Capture the cell that displays the provided text and extract its [X, Y] central coordinate. 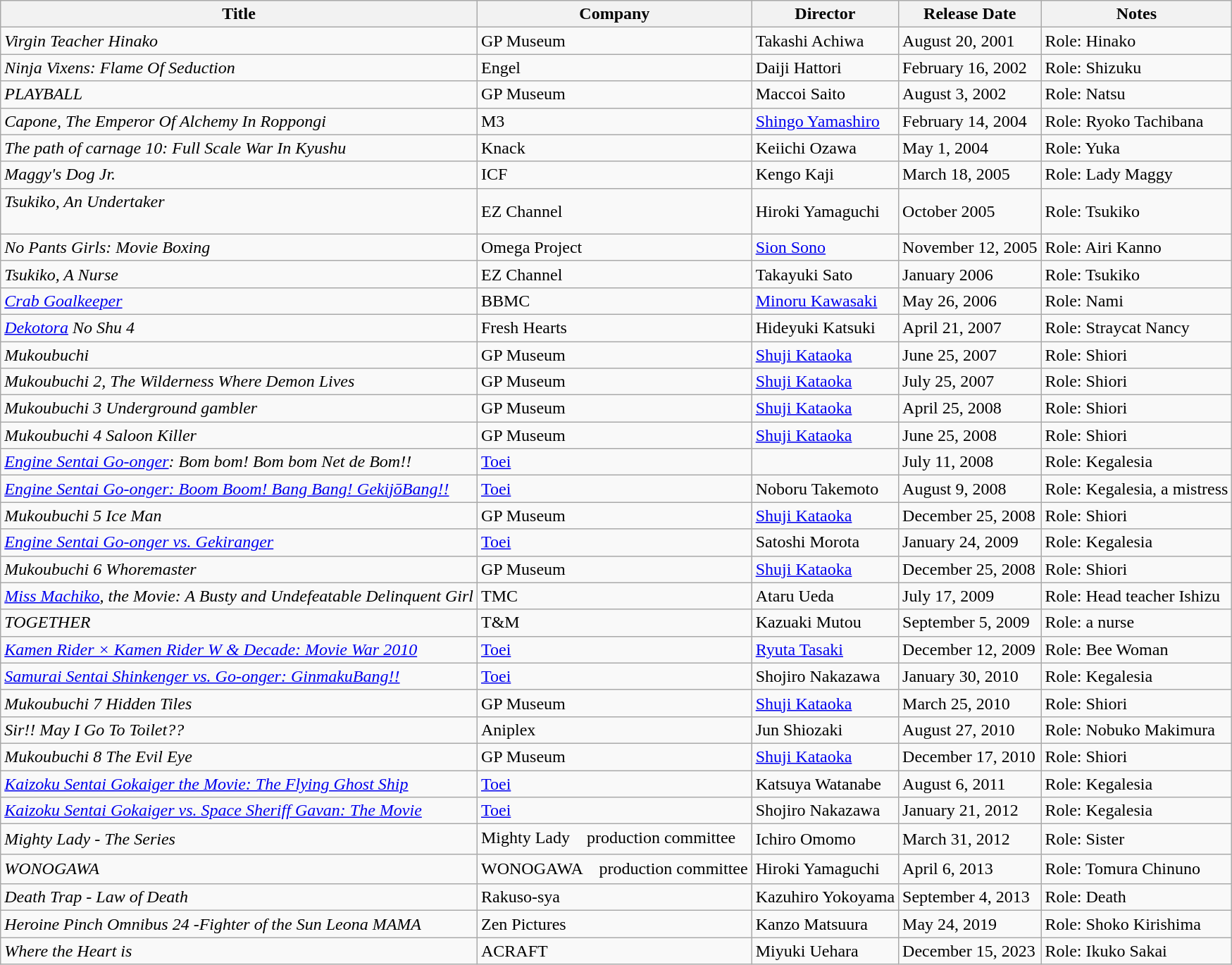
Title [239, 14]
Mukoubuchi [239, 354]
Role: Airi Kanno [1137, 247]
January 21, 2012 [970, 811]
Noboru Takemoto [825, 489]
August 3, 2002 [970, 94]
March 18, 2005 [970, 175]
Mukoubuchi 4 Saloon Killer [239, 435]
The path of carnage 10: Full Scale War In Kyushu [239, 148]
Engine Sentai Go-onger vs. Gekiranger [239, 542]
BBMC [614, 301]
Role: Ryoko Tachibana [1137, 121]
Capone, The Emperor Of Alchemy In Roppongi [239, 121]
No Pants Girls: Movie Boxing [239, 247]
January 30, 2010 [970, 676]
Death Trap - Law of Death [239, 897]
August 20, 2001 [970, 41]
July 25, 2007 [970, 382]
Jun Shiozaki [825, 730]
Maggy's Dog Jr. [239, 175]
September 5, 2009 [970, 623]
Ninja Vixens: Flame Of Seduction [239, 68]
Dekotora No Shu 4 [239, 328]
Role: Nobuko Makimura [1137, 730]
February 14, 2004 [970, 121]
WONOGAWA production committee [614, 869]
December 15, 2023 [970, 951]
Kazuaki Mutou [825, 623]
Ataru Ueda [825, 596]
Sir!! May I Go To Toilet?? [239, 730]
Heroine Pinch Omnibus 24 -Fighter of the Sun Leona MAMA [239, 924]
Sion Sono [825, 247]
Tsukiko, An Undertaker [239, 211]
Role: Shoko Kirishima [1137, 924]
Kengo Kaji [825, 175]
Kazuhiro Yokoyama [825, 897]
Mighty Lady - The Series [239, 840]
April 21, 2007 [970, 328]
August 6, 2011 [970, 784]
Crab Goalkeeper [239, 301]
Aniplex [614, 730]
January 2006 [970, 274]
Role: Death [1137, 897]
Hideyuki Katsuki [825, 328]
Kaizoku Sentai Gokaiger the Movie: The Flying Ghost Ship [239, 784]
ICF [614, 175]
Notes [1137, 14]
Role: Hinako [1137, 41]
Role: Natsu [1137, 94]
October 2005 [970, 211]
June 25, 2007 [970, 354]
Mukoubuchi 7 Hidden Tiles [239, 703]
Shingo Yamashiro [825, 121]
Director [825, 14]
Mukoubuchi 6 Whoremaster [239, 569]
Mukoubuchi 3 Underground gambler [239, 409]
Omega Project [614, 247]
March 31, 2012 [970, 840]
Engel [614, 68]
April 6, 2013 [970, 869]
M3 [614, 121]
Release Date [970, 14]
May 26, 2006 [970, 301]
February 16, 2002 [970, 68]
Role: Lady Maggy [1137, 175]
Role: Straycat Nancy [1137, 328]
Role: Yuka [1137, 148]
Daiji Hattori [825, 68]
Katsuya Watanabe [825, 784]
September 4, 2013 [970, 897]
Role: Kegalesia, a mistress [1137, 489]
June 25, 2008 [970, 435]
January 24, 2009 [970, 542]
Maccoi Saito [825, 94]
Role: Sister [1137, 840]
December 17, 2010 [970, 757]
Mukoubuchi 5 Ice Man [239, 516]
March 25, 2010 [970, 703]
Kanzo Matsuura [825, 924]
Knack [614, 148]
July 17, 2009 [970, 596]
Kamen Rider × Kamen Rider W & Decade: Movie War 2010 [239, 649]
Mukoubuchi 2, The Wilderness Where Demon Lives [239, 382]
Rakuso-sya [614, 897]
Tsukiko, A Nurse [239, 274]
T&M [614, 623]
Takashi Achiwa [825, 41]
Satoshi Morota [825, 542]
Engine Sentai Go-onger: Boom Boom! Bang Bang! GekijōBang!! [239, 489]
Role: Tomura Chinuno [1137, 869]
Role: Ikuko Sakai [1137, 951]
Minoru Kawasaki [825, 301]
August 9, 2008 [970, 489]
Role: Shizuku [1137, 68]
Engine Sentai Go-onger: Bom bom! Bom bom Net de Bom!! [239, 462]
Role: Head teacher Ishizu [1137, 596]
Zen Pictures [614, 924]
April 25, 2008 [970, 409]
ACRAFT [614, 951]
July 11, 2008 [970, 462]
Miyuki Uehara [825, 951]
PLAYBALL [239, 94]
Role: a nurse [1137, 623]
May 24, 2019 [970, 924]
Mukoubuchi 8 The Evil Eye [239, 757]
Virgin Teacher Hinako [239, 41]
August 27, 2010 [970, 730]
November 12, 2005 [970, 247]
TMC [614, 596]
WONOGAWA [239, 869]
Miss Machiko, the Movie: A Busty and Undefeatable Delinquent Girl [239, 596]
Role: Nami [1137, 301]
Role: Bee Woman [1137, 649]
Kaizoku Sentai Gokaiger vs. Space Sheriff Gavan: The Movie [239, 811]
Ryuta Tasaki [825, 649]
December 12, 2009 [970, 649]
Ichiro Omomo [825, 840]
TOGETHER [239, 623]
Keiichi Ozawa [825, 148]
Takayuki Sato [825, 274]
Fresh Hearts [614, 328]
Mighty Lady production committee [614, 840]
Samurai Sentai Shinkenger vs. Go-onger: GinmakuBang!! [239, 676]
Where the Heart is [239, 951]
Company [614, 14]
May 1, 2004 [970, 148]
